From the cell containing the given text, extract its center point as [x, y] coordinate. 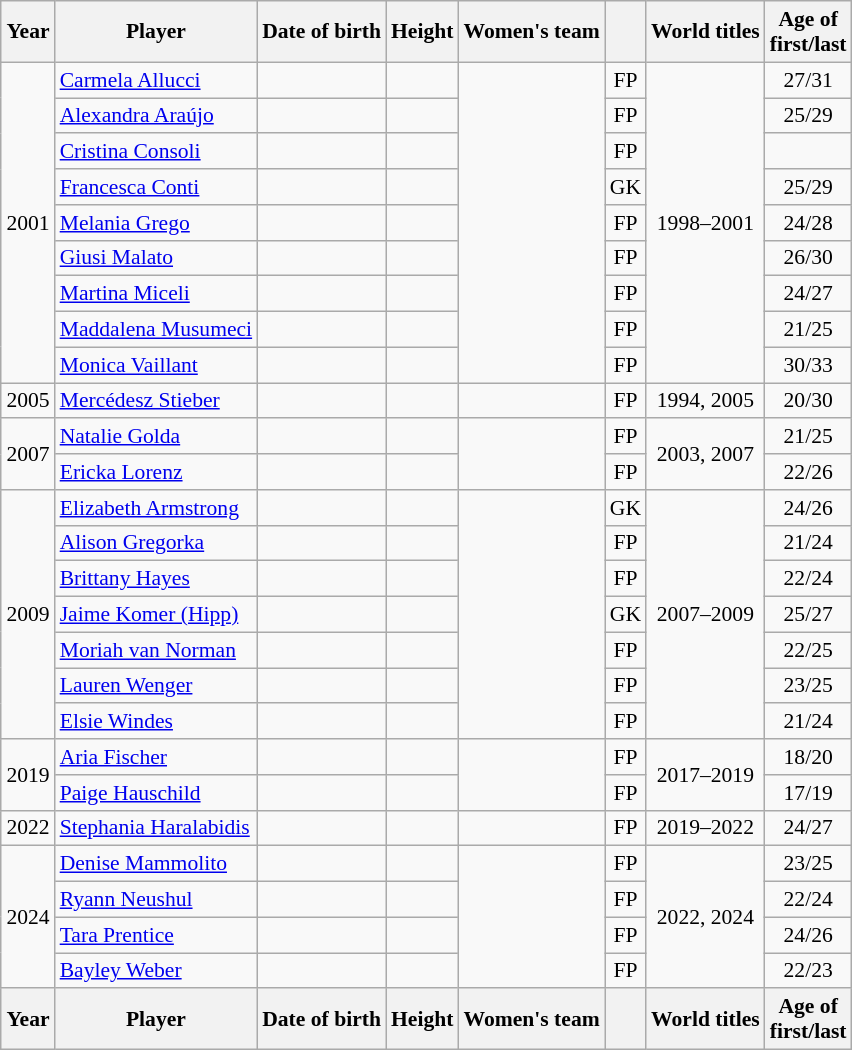
2005 [28, 401]
22/25 [808, 650]
1998–2001 [706, 222]
Brittany Hayes [156, 579]
Moriah van Norman [156, 650]
Giusi Malato [156, 258]
Paige Hauschild [156, 793]
Melania Grego [156, 223]
18/20 [808, 757]
2022, 2024 [706, 917]
2022 [28, 828]
Monica Vaillant [156, 365]
30/33 [808, 365]
2024 [28, 917]
Cristina Consoli [156, 152]
Bayley Weber [156, 971]
Alison Gregorka [156, 543]
26/30 [808, 258]
2017–2019 [706, 774]
Elizabeth Armstrong [156, 508]
Ericka Lorenz [156, 472]
22/26 [808, 472]
Denise Mammolito [156, 864]
Mercédesz Stieber [156, 401]
27/31 [808, 80]
22/23 [808, 971]
2019–2022 [706, 828]
17/19 [808, 793]
24/28 [808, 223]
2019 [28, 774]
Lauren Wenger [156, 686]
Maddalena Musumeci [156, 330]
2003, 2007 [706, 454]
Martina Miceli [156, 294]
Elsie Windes [156, 722]
Ryann Neushul [156, 900]
Aria Fischer [156, 757]
1994, 2005 [706, 401]
Natalie Golda [156, 437]
Alexandra Araújo [156, 116]
2007 [28, 454]
Carmela Allucci [156, 80]
2009 [28, 614]
20/30 [808, 401]
25/27 [808, 615]
Stephania Haralabidis [156, 828]
Francesca Conti [156, 187]
Tara Prentice [156, 935]
2007–2009 [706, 614]
Jaime Komer (Hipp) [156, 615]
2001 [28, 222]
